Scan for the cell matching the given text and deliver its (X, Y) coordinate at center. 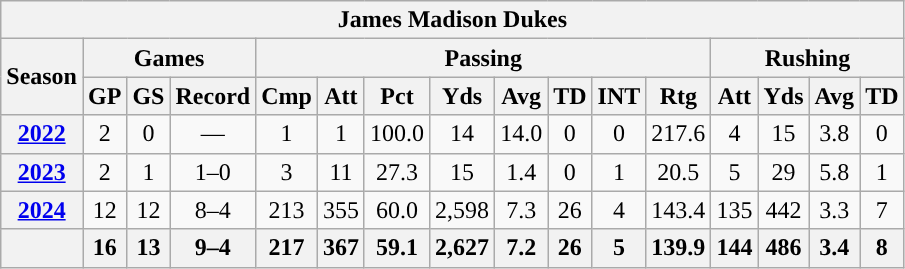
2023 (42, 172)
INT (619, 96)
213 (287, 210)
59.1 (396, 248)
144 (734, 248)
16 (104, 248)
8 (882, 248)
27.3 (396, 172)
— (213, 134)
14.0 (522, 134)
2024 (42, 210)
14 (462, 134)
2,598 (462, 210)
355 (340, 210)
James Madison Dukes (452, 20)
217.6 (678, 134)
3.4 (834, 248)
3.3 (834, 210)
3.8 (834, 134)
Record (213, 96)
GP (104, 96)
Pct (396, 96)
7 (882, 210)
217 (287, 248)
5.8 (834, 172)
442 (784, 210)
Rushing (808, 58)
20.5 (678, 172)
2,627 (462, 248)
139.9 (678, 248)
GS (148, 96)
1–0 (213, 172)
135 (734, 210)
486 (784, 248)
Passing (484, 58)
7.2 (522, 248)
2022 (42, 134)
Rtg (678, 96)
8–4 (213, 210)
100.0 (396, 134)
3 (287, 172)
13 (148, 248)
60.0 (396, 210)
Games (168, 58)
143.4 (678, 210)
11 (340, 172)
29 (784, 172)
7.3 (522, 210)
1.4 (522, 172)
367 (340, 248)
Cmp (287, 96)
9–4 (213, 248)
Season (42, 77)
